Identify which cell holds the provided text, then report its (x, y) central coordinate. 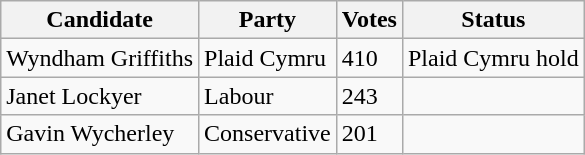
Candidate (100, 20)
Plaid Cymru hold (493, 58)
Plaid Cymru (268, 58)
Wyndham Griffiths (100, 58)
243 (369, 96)
Conservative (268, 134)
410 (369, 58)
Labour (268, 96)
Gavin Wycherley (100, 134)
Votes (369, 20)
Janet Lockyer (100, 96)
Party (268, 20)
Status (493, 20)
201 (369, 134)
